Scan for the cell matching the given text and deliver its (x, y) coordinate at center. 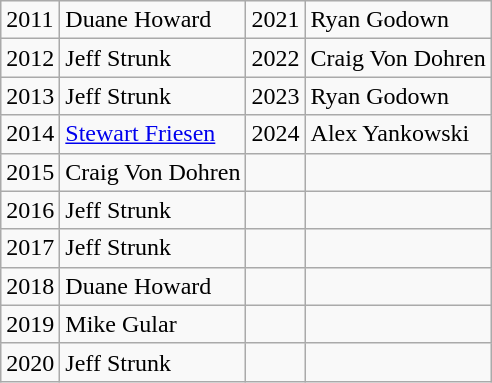
Stewart Friesen (153, 134)
2013 (30, 96)
2011 (30, 20)
2016 (30, 210)
Mike Gular (153, 324)
2017 (30, 248)
2022 (276, 58)
Alex Yankowski (398, 134)
2018 (30, 286)
2019 (30, 324)
2023 (276, 96)
2015 (30, 172)
2020 (30, 362)
2014 (30, 134)
2012 (30, 58)
2024 (276, 134)
2021 (276, 20)
